Search for the cell housing the specified text and yield its [X, Y] center coordinate. 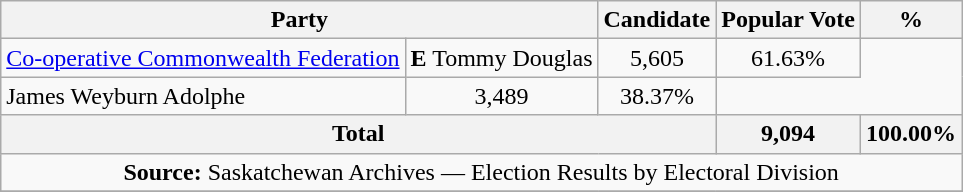
Co-operative Commonwealth Federation [203, 58]
61.63% [788, 58]
38.37% [657, 96]
Source: Saskatchewan Archives — Election Results by Electoral Division [482, 172]
Popular Vote [788, 20]
Candidate [657, 20]
Total [358, 134]
3,489 [502, 96]
100.00% [910, 134]
% [910, 20]
5,605 [657, 58]
James Weyburn Adolphe [203, 96]
E Tommy Douglas [502, 58]
Party [300, 20]
9,094 [788, 134]
